Return the (X, Y) coordinate for the center point of the cell that contains the specified text.  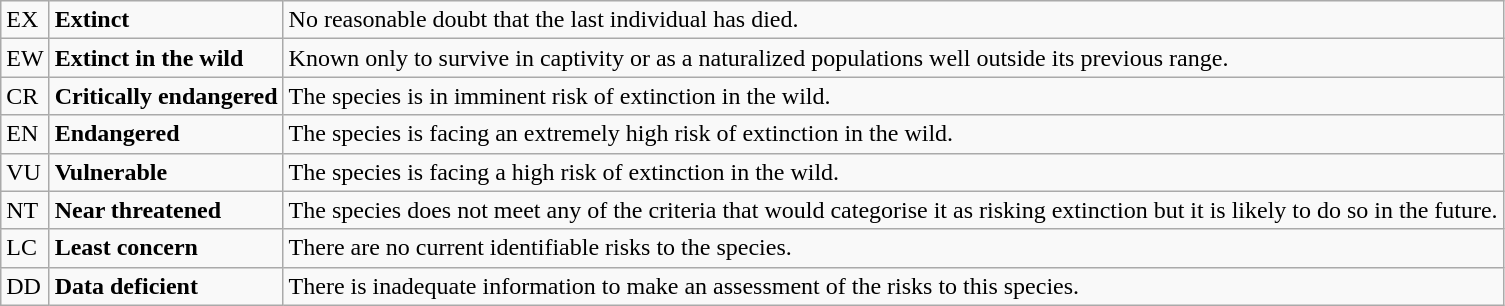
There are no current identifiable risks to the species. (893, 248)
The species is in imminent risk of extinction in the wild. (893, 96)
EW (25, 58)
The species is facing an extremely high risk of extinction in the wild. (893, 134)
LC (25, 248)
The species is facing a high risk of extinction in the wild. (893, 172)
Extinct (166, 20)
No reasonable doubt that the last individual has died. (893, 20)
Endangered (166, 134)
There is inadequate information to make an assessment of the risks to this species. (893, 286)
Vulnerable (166, 172)
Critically endangered (166, 96)
Known only to survive in captivity or as a naturalized populations well outside its previous range. (893, 58)
The species does not meet any of the criteria that would categorise it as risking extinction but it is likely to do so in the future. (893, 210)
CR (25, 96)
VU (25, 172)
Extinct in the wild (166, 58)
Least concern (166, 248)
NT (25, 210)
EN (25, 134)
EX (25, 20)
DD (25, 286)
Data deficient (166, 286)
Near threatened (166, 210)
